Scan for the cell matching the given text and deliver its [X, Y] coordinate at center. 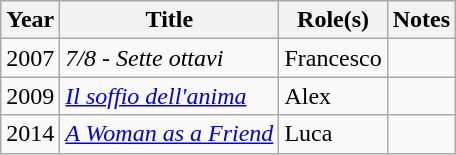
Francesco [333, 58]
Notes [421, 20]
Alex [333, 96]
Il soffio dell'anima [170, 96]
Title [170, 20]
A Woman as a Friend [170, 134]
Luca [333, 134]
Role(s) [333, 20]
2014 [30, 134]
2007 [30, 58]
7/8 - Sette ottavi [170, 58]
2009 [30, 96]
Year [30, 20]
